Determine the (X, Y) coordinate at the center of the cell enclosing the given text.  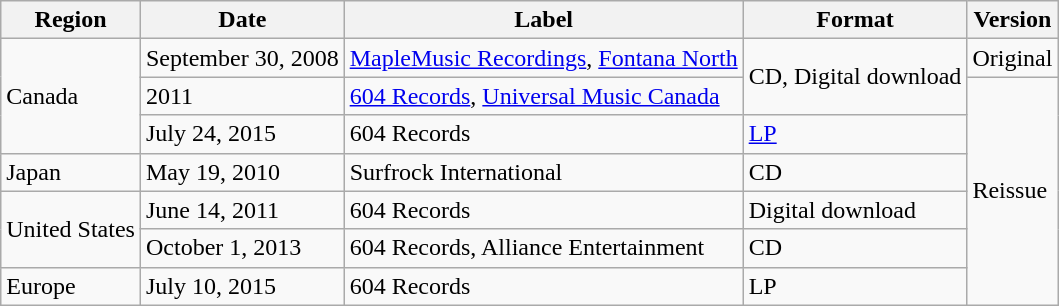
Format (855, 20)
604 Records, Alliance Entertainment (544, 248)
Region (71, 20)
Date (242, 20)
September 30, 2008 (242, 58)
United States (71, 229)
October 1, 2013 (242, 248)
604 Records, Universal Music Canada (544, 96)
CD, Digital download (855, 77)
Label (544, 20)
Version (1012, 20)
July 24, 2015 (242, 134)
Europe (71, 286)
Original (1012, 58)
May 19, 2010 (242, 172)
2011 (242, 96)
Reissue (1012, 191)
Surfrock International (544, 172)
June 14, 2011 (242, 210)
July 10, 2015 (242, 286)
Japan (71, 172)
Canada (71, 96)
Digital download (855, 210)
MapleMusic Recordings, Fontana North (544, 58)
